Determine the [X, Y] coordinate at the center of the cell enclosing the given text.  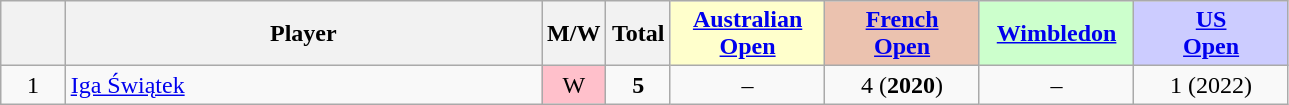
1 (2022) [1212, 85]
5 [638, 85]
Iga Świątek [303, 85]
Wimbledon [1056, 34]
4 (2020) [902, 85]
Total [638, 34]
US Open [1212, 34]
1 [33, 85]
French Open [902, 34]
Player [303, 34]
M/W [574, 34]
W [574, 85]
Australian Open [747, 34]
